Extract the [x, y] coordinate from the center of the cell holding the provided text.  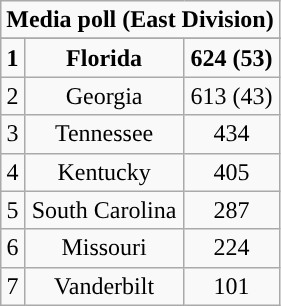
3 [13, 134]
224 [232, 248]
5 [13, 210]
6 [13, 248]
Tennessee [104, 134]
624 (53) [232, 58]
Missouri [104, 248]
South Carolina [104, 210]
2 [13, 96]
Georgia [104, 96]
287 [232, 210]
4 [13, 172]
613 (43) [232, 96]
Vanderbilt [104, 286]
Kentucky [104, 172]
7 [13, 286]
101 [232, 286]
Florida [104, 58]
1 [13, 58]
405 [232, 172]
434 [232, 134]
Media poll (East Division) [140, 20]
